Scan for the cell matching the given text and deliver its (X, Y) coordinate at center. 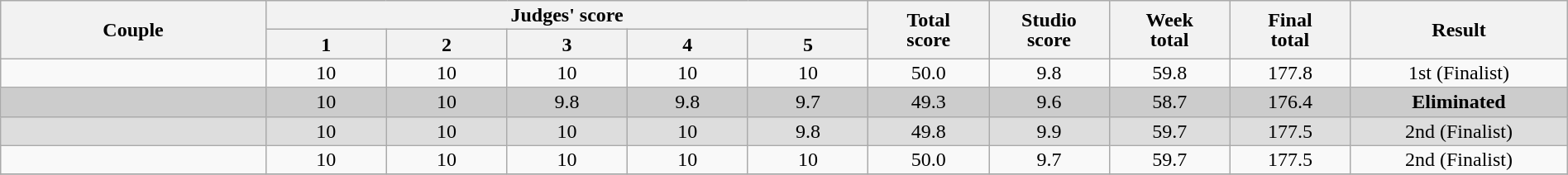
9.6 (1049, 102)
9.9 (1049, 130)
59.8 (1169, 73)
49.3 (929, 102)
Couple (134, 30)
Weektotal (1169, 30)
Judges' score (567, 15)
4 (687, 45)
Finaltotal (1290, 30)
Studioscore (1049, 30)
Result (1459, 30)
1st (Finalist) (1459, 73)
49.8 (929, 130)
5 (808, 45)
2 (447, 45)
Totalscore (929, 30)
1 (326, 45)
58.7 (1169, 102)
3 (567, 45)
177.8 (1290, 73)
176.4 (1290, 102)
Eliminated (1459, 102)
